Locate the cell with the specified text and output its [x, y] center coordinate. 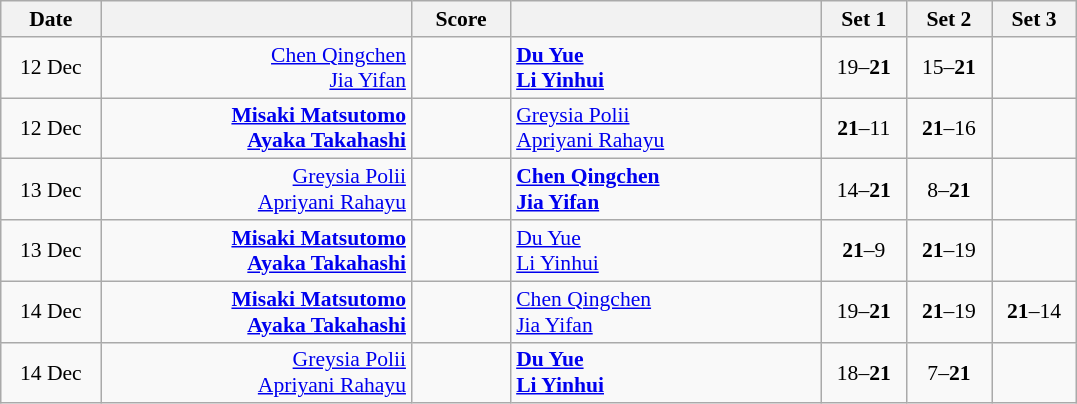
21–14 [1034, 312]
14–21 [864, 190]
21–9 [864, 250]
Set 1 [864, 19]
21–11 [864, 128]
Set 2 [948, 19]
15–21 [948, 68]
18–21 [864, 372]
Score [461, 19]
Set 3 [1034, 19]
Date [51, 19]
8–21 [948, 190]
7–21 [948, 372]
21–16 [948, 128]
